Capture the cell that displays the provided text and extract its [x, y] central coordinate. 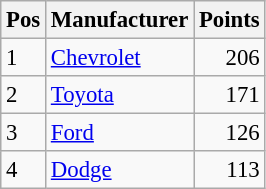
3 [24, 133]
171 [230, 95]
Manufacturer [120, 20]
1 [24, 58]
Points [230, 20]
Ford [120, 133]
206 [230, 58]
126 [230, 133]
Dodge [120, 170]
4 [24, 170]
113 [230, 170]
Toyota [120, 95]
Chevrolet [120, 58]
2 [24, 95]
Pos [24, 20]
